Capture the cell that displays the provided text and extract its (X, Y) central coordinate. 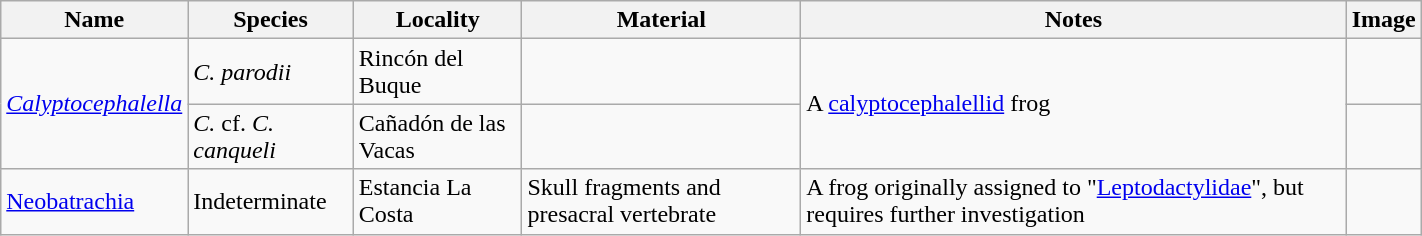
Name (94, 20)
Cañadón de las Vacas (438, 136)
Species (271, 20)
A calyptocephalellid frog (1074, 104)
Neobatrachia (94, 202)
Material (662, 20)
Skull fragments and presacral vertebrate (662, 202)
A frog originally assigned to "Leptodactylidae", but requires further investigation (1074, 202)
Notes (1074, 20)
Locality (438, 20)
C. cf. C. canqueli (271, 136)
C. parodii (271, 72)
Indeterminate (271, 202)
Calyptocephalella (94, 104)
Estancia La Costa (438, 202)
Image (1384, 20)
Rincón del Buque (438, 72)
